Extract the [X, Y] coordinate from the center of the cell holding the provided text.  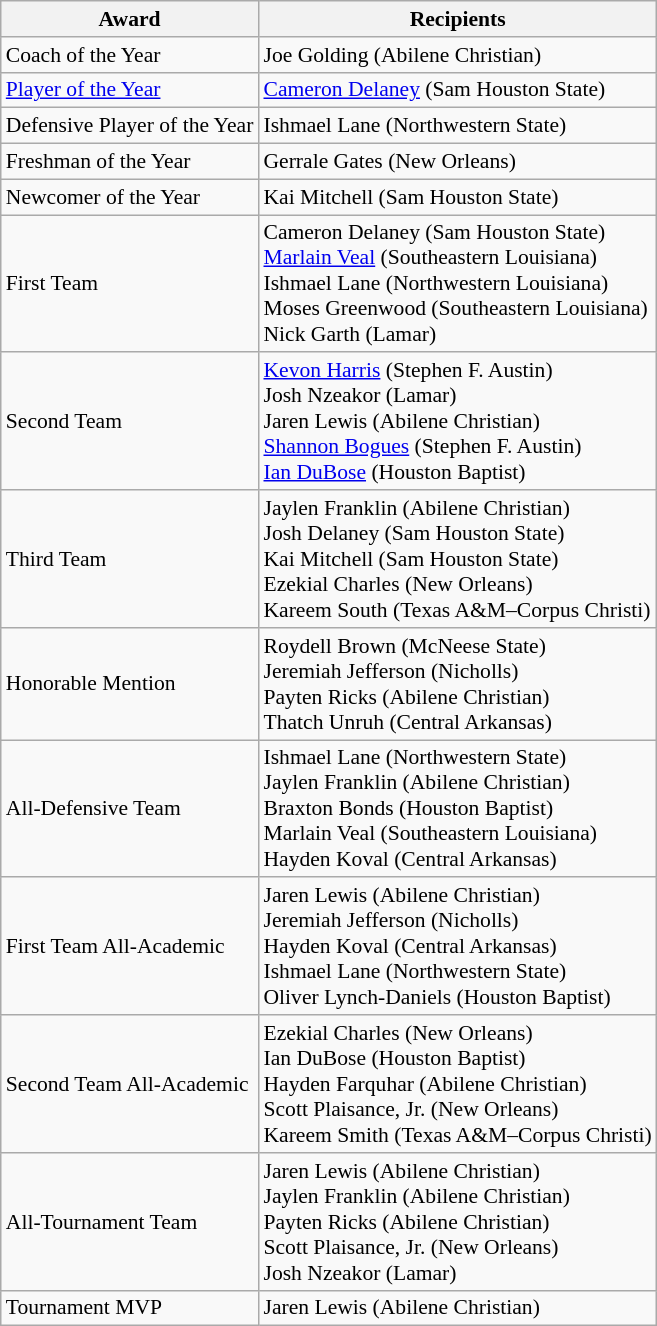
All-Tournament Team [130, 1222]
Freshman of the Year [130, 162]
Kevon Harris (Stephen F. Austin)Josh Nzeakor (Lamar)Jaren Lewis (Abilene Christian)Shannon Bogues (Stephen F. Austin)Ian DuBose (Houston Baptist) [457, 422]
Player of the Year [130, 90]
Joe Golding (Abilene Christian) [457, 55]
Jaren Lewis (Abilene Christian) [457, 1308]
Second Team All-Academic [130, 1084]
Honorable Mention [130, 684]
Defensive Player of the Year [130, 126]
First Team All-Academic [130, 947]
Gerrale Gates (New Orleans) [457, 162]
Roydell Brown (McNeese State)Jeremiah Jefferson (Nicholls)Payten Ricks (Abilene Christian)Thatch Unruh (Central Arkansas) [457, 684]
Award [130, 19]
Recipients [457, 19]
Newcomer of the Year [130, 197]
Second Team [130, 422]
Ishmael Lane (Northwestern State) [457, 126]
Tournament MVP [130, 1308]
All-Defensive Team [130, 809]
First Team [130, 284]
Coach of the Year [130, 55]
Kai Mitchell (Sam Houston State) [457, 197]
Third Team [130, 559]
Cameron Delaney (Sam Houston State) [457, 90]
